Return [x, y] of the center of cell containing provided text 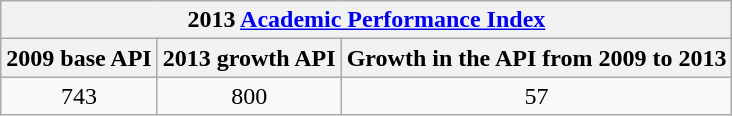
2013 growth API [249, 58]
Growth in the API from 2009 to 2013 [536, 58]
57 [536, 96]
2009 base API [79, 58]
743 [79, 96]
800 [249, 96]
2013 Academic Performance Index [366, 20]
